Determine the (X, Y) coordinate at the center of the cell enclosing the given text.  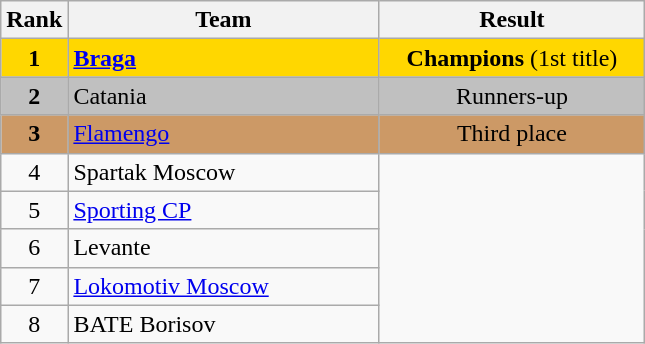
5 (34, 210)
Braga (224, 58)
Result (512, 20)
Flamengo (224, 134)
Runners-up (512, 96)
Third place (512, 134)
1 (34, 58)
Sporting CP (224, 210)
Catania (224, 96)
Spartak Moscow (224, 172)
BATE Borisov (224, 324)
Rank (34, 20)
3 (34, 134)
8 (34, 324)
Champions (1st title) (512, 58)
Levante (224, 248)
Team (224, 20)
Lokomotiv Moscow (224, 286)
2 (34, 96)
6 (34, 248)
7 (34, 286)
4 (34, 172)
